Locate the cell with the specified text and output its [X, Y] center coordinate. 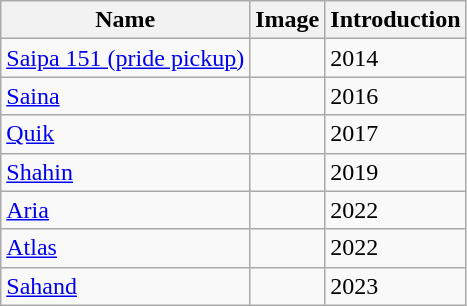
Aria [126, 210]
2014 [396, 58]
Sahand [126, 286]
2017 [396, 134]
Saipa 151 (pride pickup) [126, 58]
Saina [126, 96]
2023 [396, 286]
Atlas [126, 248]
Name [126, 20]
Introduction [396, 20]
2016 [396, 96]
Quik [126, 134]
Image [288, 20]
Shahin [126, 172]
2019 [396, 172]
